Capture the cell that displays the provided text and extract its (X, Y) central coordinate. 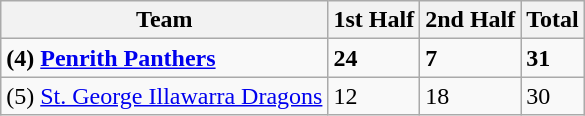
30 (553, 96)
Total (553, 20)
(5) St. George Illawarra Dragons (164, 96)
2nd Half (470, 20)
18 (470, 96)
(4) Penrith Panthers (164, 58)
12 (374, 96)
1st Half (374, 20)
24 (374, 58)
7 (470, 58)
Team (164, 20)
31 (553, 58)
